Detect which cell encompasses the target text, then output its (X, Y) center coordinate. 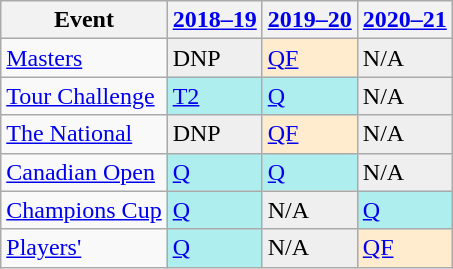
Players' (84, 248)
2018–19 (214, 20)
2020–21 (404, 20)
Canadian Open (84, 172)
The National (84, 134)
2019–20 (310, 20)
Champions Cup (84, 210)
Masters (84, 58)
Event (84, 20)
T2 (214, 96)
Tour Challenge (84, 96)
